Search for the cell housing the specified text and yield its (x, y) center coordinate. 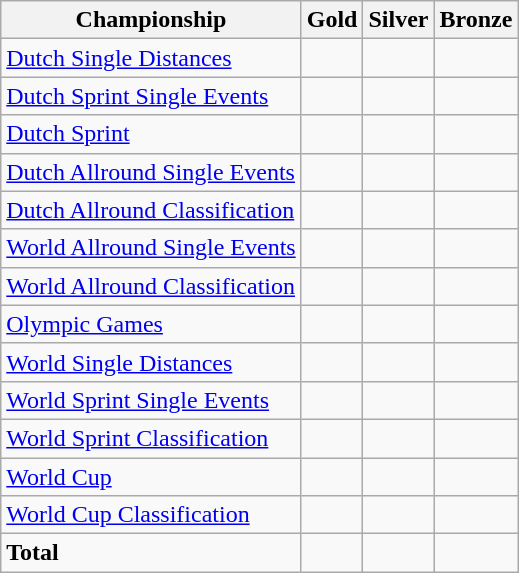
Dutch Allround Single Events (151, 172)
Dutch Allround Classification (151, 210)
Dutch Sprint Single Events (151, 96)
Championship (151, 20)
Bronze (476, 20)
World Allround Classification (151, 286)
Dutch Single Distances (151, 58)
World Sprint Single Events (151, 400)
World Single Distances (151, 362)
World Cup (151, 477)
Dutch Sprint (151, 134)
Olympic Games (151, 324)
Silver (398, 20)
Gold (332, 20)
World Sprint Classification (151, 438)
Total (151, 553)
World Cup Classification (151, 515)
World Allround Single Events (151, 248)
